For the text-containing cell, return its midpoint in [X, Y] coordinate format. 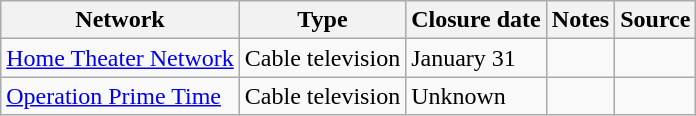
Source [656, 20]
Type [322, 20]
Operation Prime Time [120, 96]
Closure date [476, 20]
January 31 [476, 58]
Notes [580, 20]
Unknown [476, 96]
Network [120, 20]
Home Theater Network [120, 58]
